From the cell containing the given text, extract its center point as [x, y] coordinate. 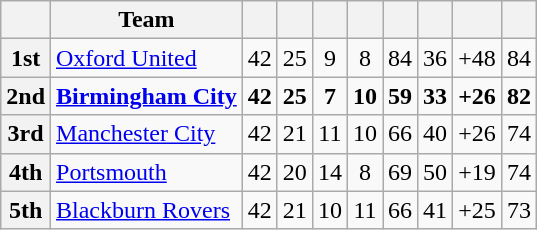
40 [436, 134]
9 [330, 58]
14 [330, 172]
Portsmouth [147, 172]
69 [400, 172]
+48 [478, 58]
33 [436, 96]
73 [518, 210]
Team [147, 20]
+25 [478, 210]
4th [26, 172]
5th [26, 210]
Oxford United [147, 58]
Blackburn Rovers [147, 210]
Manchester City [147, 134]
Birmingham City [147, 96]
36 [436, 58]
41 [436, 210]
59 [400, 96]
82 [518, 96]
1st [26, 58]
+19 [478, 172]
2nd [26, 96]
50 [436, 172]
20 [294, 172]
7 [330, 96]
3rd [26, 134]
